Return [X, Y] of the center of cell containing provided text 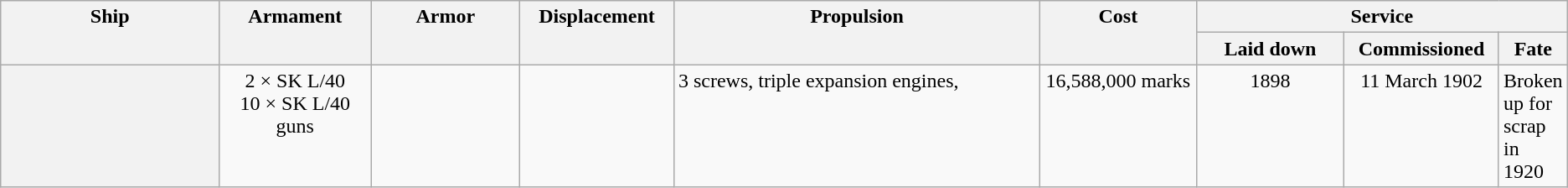
Broken up for scrap in 1920 [1533, 126]
Armament [295, 33]
Cost [1119, 33]
Fate [1533, 49]
Commissioned [1422, 49]
Propulsion [856, 33]
Laid down [1270, 49]
Displacement [597, 33]
Armor [446, 33]
3 screws, triple expansion engines, [856, 126]
2 × SK L/40 10 × SK L/40 guns [295, 126]
11 March 1902 [1422, 126]
16,588,000 marks [1119, 126]
Ship [111, 33]
Service [1382, 17]
1898 [1270, 126]
